Extract the [X, Y] coordinate from the center of the cell holding the provided text.  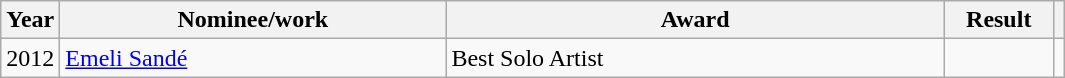
2012 [30, 58]
Result [998, 20]
Nominee/work [253, 20]
Award [696, 20]
Best Solo Artist [696, 58]
Emeli Sandé [253, 58]
Year [30, 20]
